Scan for the cell matching the given text and deliver its (x, y) coordinate at center. 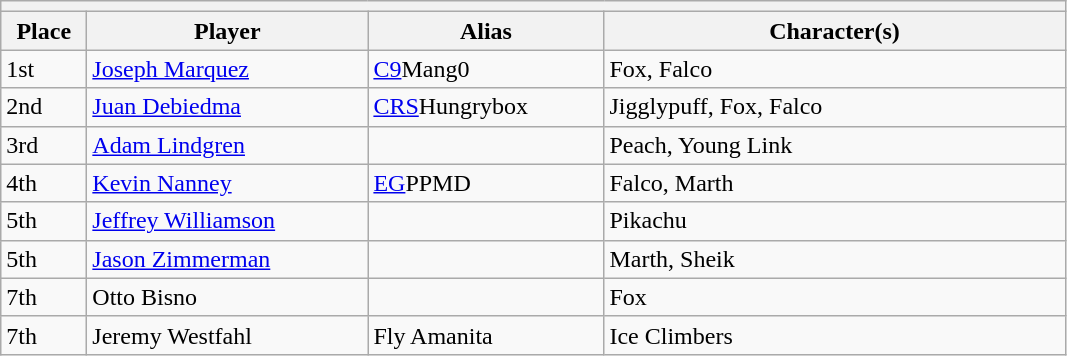
3rd (44, 145)
Character(s) (834, 31)
Jeffrey Williamson (228, 221)
Peach, Young Link (834, 145)
Place (44, 31)
Pikachu (834, 221)
Marth, Sheik (834, 259)
Adam Lindgren (228, 145)
4th (44, 183)
Jeremy Westfahl (228, 335)
Joseph Marquez (228, 69)
Alias (486, 31)
Falco, Marth (834, 183)
Jason Zimmerman (228, 259)
CRSHungrybox (486, 107)
1st (44, 69)
Fox (834, 297)
EGPPMD (486, 183)
Fly Amanita (486, 335)
C9Mang0 (486, 69)
Fox, Falco (834, 69)
Juan Debiedma (228, 107)
Kevin Nanney (228, 183)
Ice Climbers (834, 335)
2nd (44, 107)
Otto Bisno (228, 297)
Player (228, 31)
Jigglypuff, Fox, Falco (834, 107)
